Find where the given text appears and provide that cell's center as (x, y) coordinate. 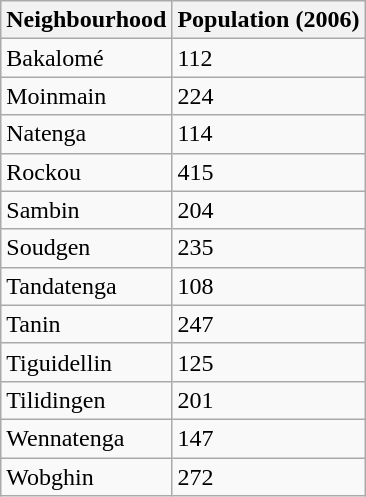
247 (268, 324)
Rockou (86, 172)
Wobghin (86, 477)
Population (2006) (268, 20)
147 (268, 438)
Wennatenga (86, 438)
204 (268, 210)
108 (268, 286)
Tandatenga (86, 286)
Tilidingen (86, 400)
Moinmain (86, 96)
Sambin (86, 210)
112 (268, 58)
272 (268, 477)
Natenga (86, 134)
415 (268, 172)
Tanin (86, 324)
224 (268, 96)
Bakalomé (86, 58)
235 (268, 248)
Soudgen (86, 248)
125 (268, 362)
201 (268, 400)
114 (268, 134)
Tiguidellin (86, 362)
Neighbourhood (86, 20)
